Scan for the cell matching the given text and deliver its (x, y) coordinate at center. 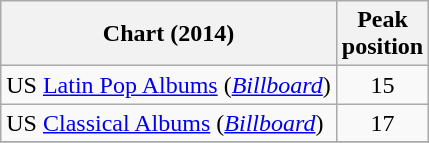
Peakposition (382, 34)
US Latin Pop Albums (Billboard) (169, 85)
17 (382, 123)
Chart (2014) (169, 34)
US Classical Albums (Billboard) (169, 123)
15 (382, 85)
